Output the [x, y] coordinate of the center of the cell containing the given text.  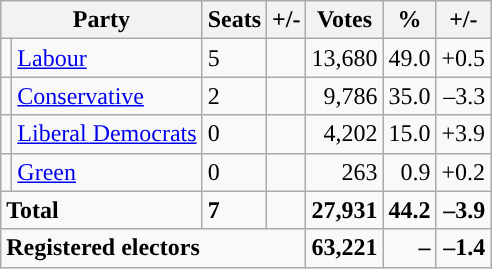
9,786 [344, 96]
–3.3 [464, 96]
15.0 [410, 134]
+0.2 [464, 172]
– [410, 248]
Liberal Democrats [107, 134]
27,931 [344, 210]
Labour [107, 58]
35.0 [410, 96]
–1.4 [464, 248]
Party [102, 20]
Seats [234, 20]
Registered electors [154, 248]
63,221 [344, 248]
4,202 [344, 134]
49.0 [410, 58]
13,680 [344, 58]
263 [344, 172]
Green [107, 172]
2 [234, 96]
0.9 [410, 172]
44.2 [410, 210]
% [410, 20]
5 [234, 58]
Conservative [107, 96]
Votes [344, 20]
+0.5 [464, 58]
Total [102, 210]
+3.9 [464, 134]
7 [234, 210]
–3.9 [464, 210]
